From the cell containing the given text, extract its center point as (X, Y) coordinate. 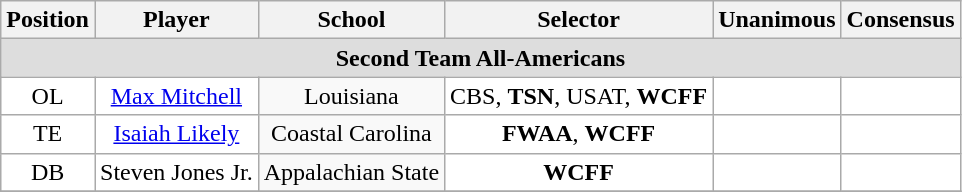
Coastal Carolina (351, 134)
Consensus (900, 20)
Position (48, 20)
Appalachian State (351, 172)
Unanimous (777, 20)
School (351, 20)
Player (176, 20)
WCFF (579, 172)
FWAA, WCFF (579, 134)
Isaiah Likely (176, 134)
Second Team All-Americans (480, 58)
Steven Jones Jr. (176, 172)
Selector (579, 20)
Louisiana (351, 96)
CBS, TSN, USAT, WCFF (579, 96)
DB (48, 172)
Max Mitchell (176, 96)
OL (48, 96)
TE (48, 134)
